For the text-containing cell, return its midpoint in (X, Y) coordinate format. 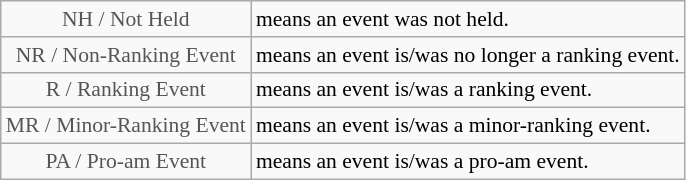
R / Ranking Event (126, 90)
PA / Pro-am Event (126, 162)
means an event was not held. (468, 19)
NR / Non-Ranking Event (126, 55)
MR / Minor-Ranking Event (126, 126)
means an event is/was a ranking event. (468, 90)
means an event is/was a minor-ranking event. (468, 126)
means an event is/was a pro-am event. (468, 162)
means an event is/was no longer a ranking event. (468, 55)
NH / Not Held (126, 19)
